Extract the (X, Y) coordinate from the center of the cell holding the provided text.  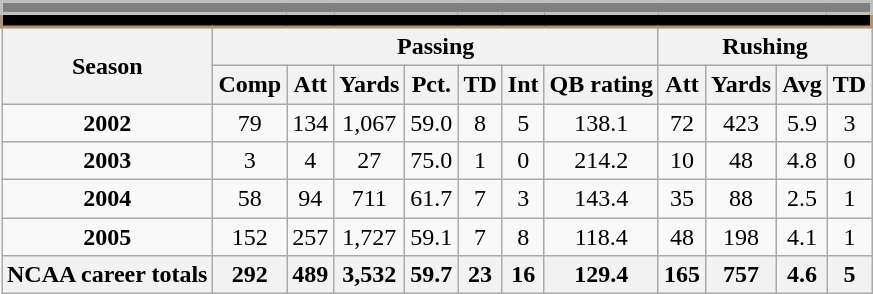
88 (742, 199)
2.5 (802, 199)
27 (370, 161)
757 (742, 275)
2003 (108, 161)
4.6 (802, 275)
Season (108, 66)
Comp (250, 84)
Int (523, 84)
5.9 (802, 123)
423 (742, 123)
94 (310, 199)
4 (310, 161)
Rushing (764, 46)
2004 (108, 199)
3,532 (370, 275)
489 (310, 275)
1,727 (370, 237)
72 (682, 123)
NCAA career totals (108, 275)
59.1 (432, 237)
58 (250, 199)
35 (682, 199)
138.1 (601, 123)
10 (682, 161)
4.8 (802, 161)
Pct. (432, 84)
23 (480, 275)
61.7 (432, 199)
129.4 (601, 275)
Passing (436, 46)
143.4 (601, 199)
152 (250, 237)
214.2 (601, 161)
75.0 (432, 161)
2005 (108, 237)
59.7 (432, 275)
QB rating (601, 84)
Avg (802, 84)
292 (250, 275)
711 (370, 199)
198 (742, 237)
4.1 (802, 237)
118.4 (601, 237)
1,067 (370, 123)
257 (310, 237)
134 (310, 123)
59.0 (432, 123)
165 (682, 275)
16 (523, 275)
79 (250, 123)
2002 (108, 123)
